Return the (x, y) coordinate for the center point of the cell that contains the specified text.  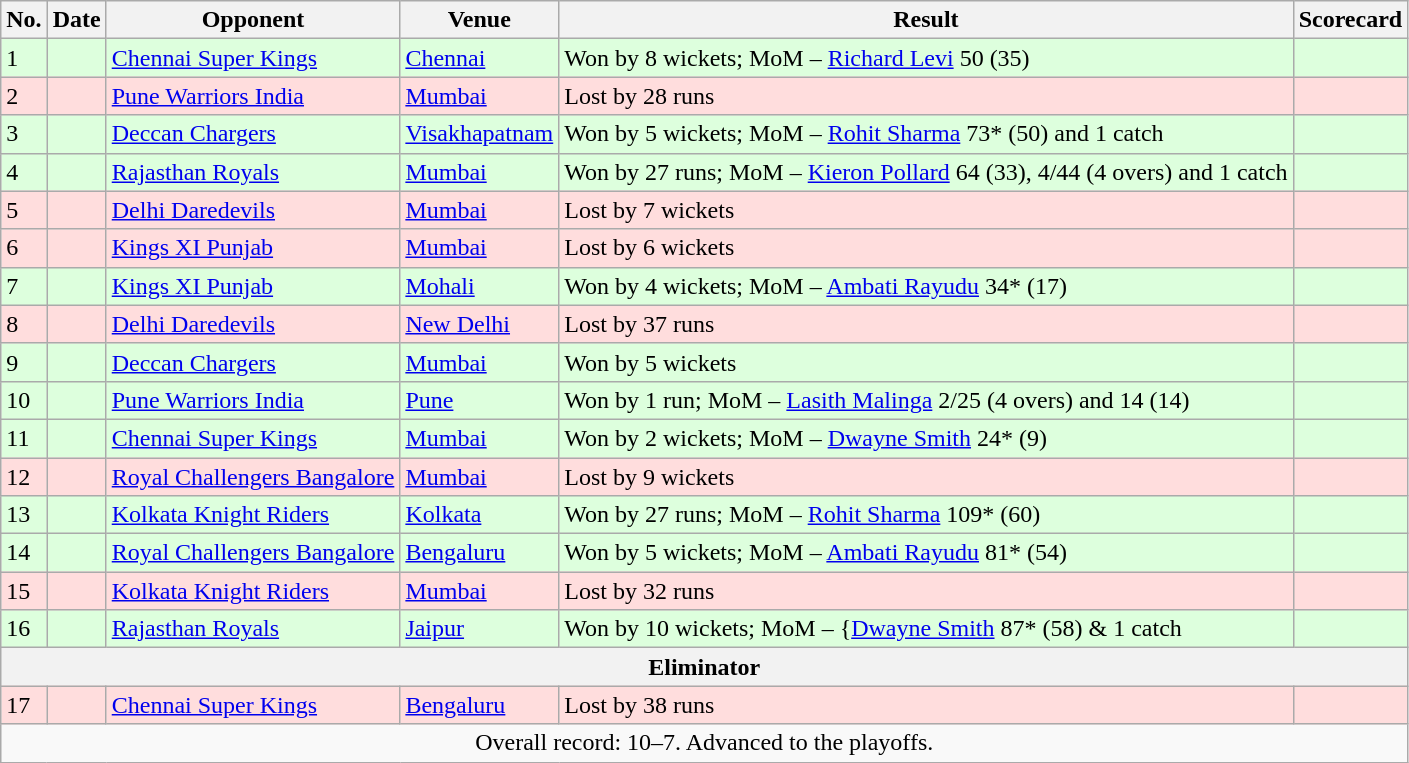
2 (24, 96)
4 (24, 172)
Lost by 37 runs (926, 324)
Won by 5 wickets; MoM – Ambati Rayudu 81* (54) (926, 553)
Venue (480, 20)
Overall record: 10–7. Advanced to the playoffs. (704, 743)
3 (24, 134)
Eliminator (704, 667)
Kolkata (480, 515)
Lost by 6 wickets (926, 248)
Won by 4 wickets; MoM – Ambati Rayudu 34* (17) (926, 286)
Pune (480, 400)
Mohali (480, 286)
16 (24, 629)
15 (24, 591)
11 (24, 438)
17 (24, 705)
Won by 2 wickets; MoM – Dwayne Smith 24* (9) (926, 438)
Won by 5 wickets (926, 362)
New Delhi (480, 324)
Won by 8 wickets; MoM – Richard Levi 50 (35) (926, 58)
8 (24, 324)
Won by 1 run; MoM – Lasith Malinga 2/25 (4 overs) and 14 (14) (926, 400)
Chennai (480, 58)
No. (24, 20)
Lost by 38 runs (926, 705)
Scorecard (1350, 20)
5 (24, 210)
6 (24, 248)
Visakhapatnam (480, 134)
7 (24, 286)
Won by 27 runs; MoM – Kieron Pollard 64 (33), 4/44 (4 overs) and 1 catch (926, 172)
Lost by 7 wickets (926, 210)
Won by 10 wickets; MoM – {Dwayne Smith 87* (58) & 1 catch (926, 629)
14 (24, 553)
10 (24, 400)
12 (24, 477)
Date (76, 20)
Won by 5 wickets; MoM – Rohit Sharma 73* (50) and 1 catch (926, 134)
Jaipur (480, 629)
1 (24, 58)
Lost by 9 wickets (926, 477)
Lost by 32 runs (926, 591)
Lost by 28 runs (926, 96)
Result (926, 20)
9 (24, 362)
Opponent (253, 20)
13 (24, 515)
Won by 27 runs; MoM – Rohit Sharma 109* (60) (926, 515)
